Scan for the cell matching the given text and deliver its (X, Y) coordinate at center. 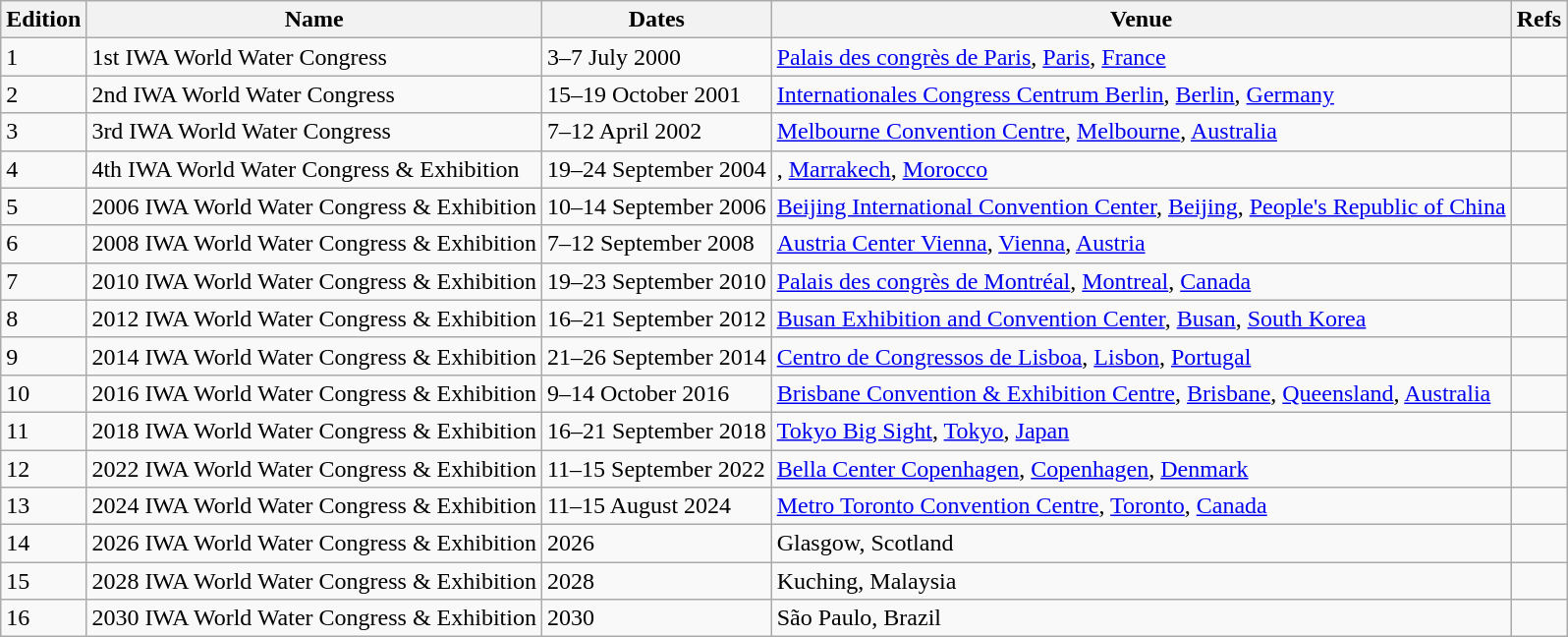
6 (43, 244)
12 (43, 469)
16 (43, 618)
11–15 August 2024 (656, 506)
Tokyo Big Sight, Tokyo, Japan (1142, 431)
2026 (656, 544)
3rd IWA World Water Congress (314, 132)
Austria Center Vienna, Vienna, Austria (1142, 244)
Dates (656, 20)
7 (43, 281)
15–19 October 2001 (656, 94)
2028 (656, 581)
5 (43, 206)
Internationales Congress Centrum Berlin, Berlin, Germany (1142, 94)
2028 IWA World Water Congress & Exhibition (314, 581)
9 (43, 356)
15 (43, 581)
Edition (43, 20)
Name (314, 20)
19–24 September 2004 (656, 169)
Busan Exhibition and Convention Center, Busan, South Korea (1142, 318)
7–12 April 2002 (656, 132)
2012 IWA World Water Congress & Exhibition (314, 318)
Palais des congrès de Paris, Paris, France (1142, 57)
2030 (656, 618)
Palais des congrès de Montréal, Montreal, Canada (1142, 281)
2010 IWA World Water Congress & Exhibition (314, 281)
2008 IWA World Water Congress & Exhibition (314, 244)
Melbourne Convention Centre, Melbourne, Australia (1142, 132)
8 (43, 318)
2014 IWA World Water Congress & Exhibition (314, 356)
1st IWA World Water Congress (314, 57)
São Paulo, Brazil (1142, 618)
16–21 September 2012 (656, 318)
2026 IWA World Water Congress & Exhibition (314, 544)
Centro de Congressos de Lisboa, Lisbon, Portugal (1142, 356)
Glasgow, Scotland (1142, 544)
9–14 October 2016 (656, 393)
2 (43, 94)
10 (43, 393)
2018 IWA World Water Congress & Exhibition (314, 431)
Bella Center Copenhagen, Copenhagen, Denmark (1142, 469)
Brisbane Convention & Exhibition Centre, Brisbane, Queensland, Australia (1142, 393)
2030 IWA World Water Congress & Exhibition (314, 618)
Beijing International Convention Center, Beijing, People's Republic of China (1142, 206)
, Marrakech, Morocco (1142, 169)
13 (43, 506)
2016 IWA World Water Congress & Exhibition (314, 393)
7–12 September 2008 (656, 244)
Kuching, Malaysia (1142, 581)
2nd IWA World Water Congress (314, 94)
1 (43, 57)
2024 IWA World Water Congress & Exhibition (314, 506)
Metro Toronto Convention Centre, Toronto, Canada (1142, 506)
11–15 September 2022 (656, 469)
2022 IWA World Water Congress & Exhibition (314, 469)
Venue (1142, 20)
10–14 September 2006 (656, 206)
4 (43, 169)
16–21 September 2018 (656, 431)
Refs (1539, 20)
14 (43, 544)
3–7 July 2000 (656, 57)
2006 IWA World Water Congress & Exhibition (314, 206)
19–23 September 2010 (656, 281)
21–26 September 2014 (656, 356)
11 (43, 431)
4th IWA World Water Congress & Exhibition (314, 169)
3 (43, 132)
